Provide the (X, Y) coordinate of the cell's center where the given text is located.  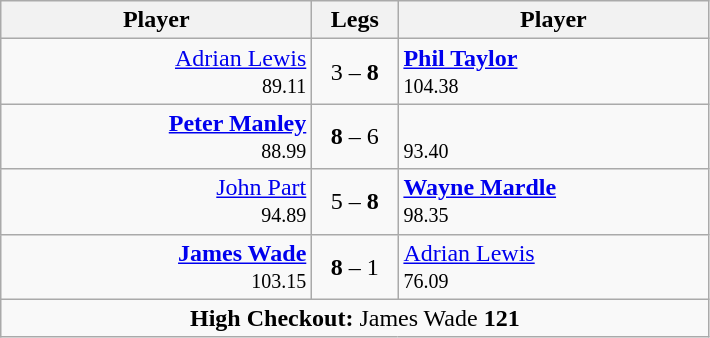
High Checkout: James Wade 121 (355, 318)
Legs (355, 20)
Peter Manley 88.99 (156, 136)
Phil Taylor 104.38 (554, 72)
8 – 1 (355, 266)
93.40 (554, 136)
John Part 94.89 (156, 202)
James Wade 103.15 (156, 266)
Wayne Mardle 98.35 (554, 202)
Adrian Lewis 89.11 (156, 72)
Adrian Lewis 76.09 (554, 266)
5 – 8 (355, 202)
3 – 8 (355, 72)
8 – 6 (355, 136)
